Provide the [X, Y] coordinate of the cell's center where the given text is located.  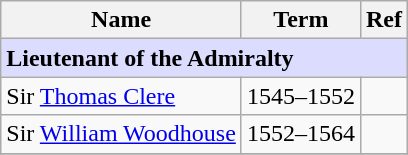
Sir William Woodhouse [122, 134]
Ref [384, 20]
Term [300, 20]
Name [122, 20]
Lieutenant of the Admiralty [204, 58]
1552–1564 [300, 134]
Sir Thomas Clere [122, 96]
1545–1552 [300, 96]
